Capture the cell that displays the provided text and extract its [X, Y] central coordinate. 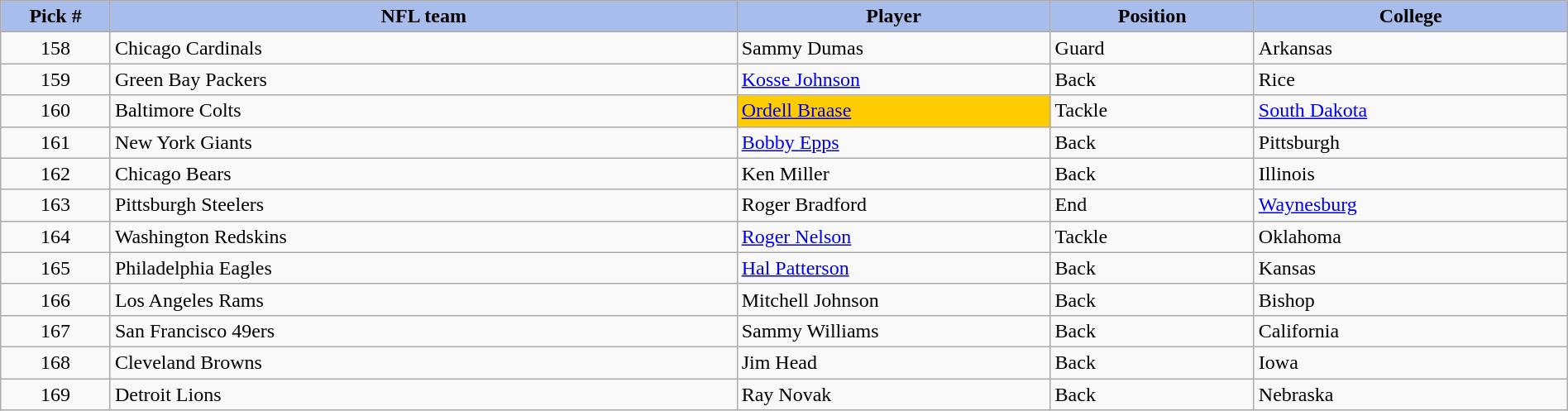
Baltimore Colts [423, 111]
South Dakota [1411, 111]
Iowa [1411, 362]
Sammy Dumas [893, 48]
Guard [1152, 48]
San Francisco 49ers [423, 331]
California [1411, 331]
Los Angeles Rams [423, 299]
158 [56, 48]
Oklahoma [1411, 237]
Arkansas [1411, 48]
Kosse Johnson [893, 79]
Pick # [56, 17]
Green Bay Packers [423, 79]
Hal Patterson [893, 268]
New York Giants [423, 142]
Cleveland Browns [423, 362]
Illinois [1411, 174]
Player [893, 17]
Jim Head [893, 362]
Chicago Cardinals [423, 48]
Mitchell Johnson [893, 299]
168 [56, 362]
Waynesburg [1411, 205]
166 [56, 299]
Rice [1411, 79]
Ray Novak [893, 394]
164 [56, 237]
165 [56, 268]
Kansas [1411, 268]
Nebraska [1411, 394]
169 [56, 394]
College [1411, 17]
162 [56, 174]
Ken Miller [893, 174]
Sammy Williams [893, 331]
Ordell Braase [893, 111]
Roger Nelson [893, 237]
End [1152, 205]
167 [56, 331]
Pittsburgh [1411, 142]
159 [56, 79]
Pittsburgh Steelers [423, 205]
Washington Redskins [423, 237]
Bobby Epps [893, 142]
Position [1152, 17]
Detroit Lions [423, 394]
NFL team [423, 17]
Roger Bradford [893, 205]
Philadelphia Eagles [423, 268]
160 [56, 111]
Chicago Bears [423, 174]
163 [56, 205]
Bishop [1411, 299]
161 [56, 142]
